Find where the given text appears and provide that cell's center as [X, Y] coordinate. 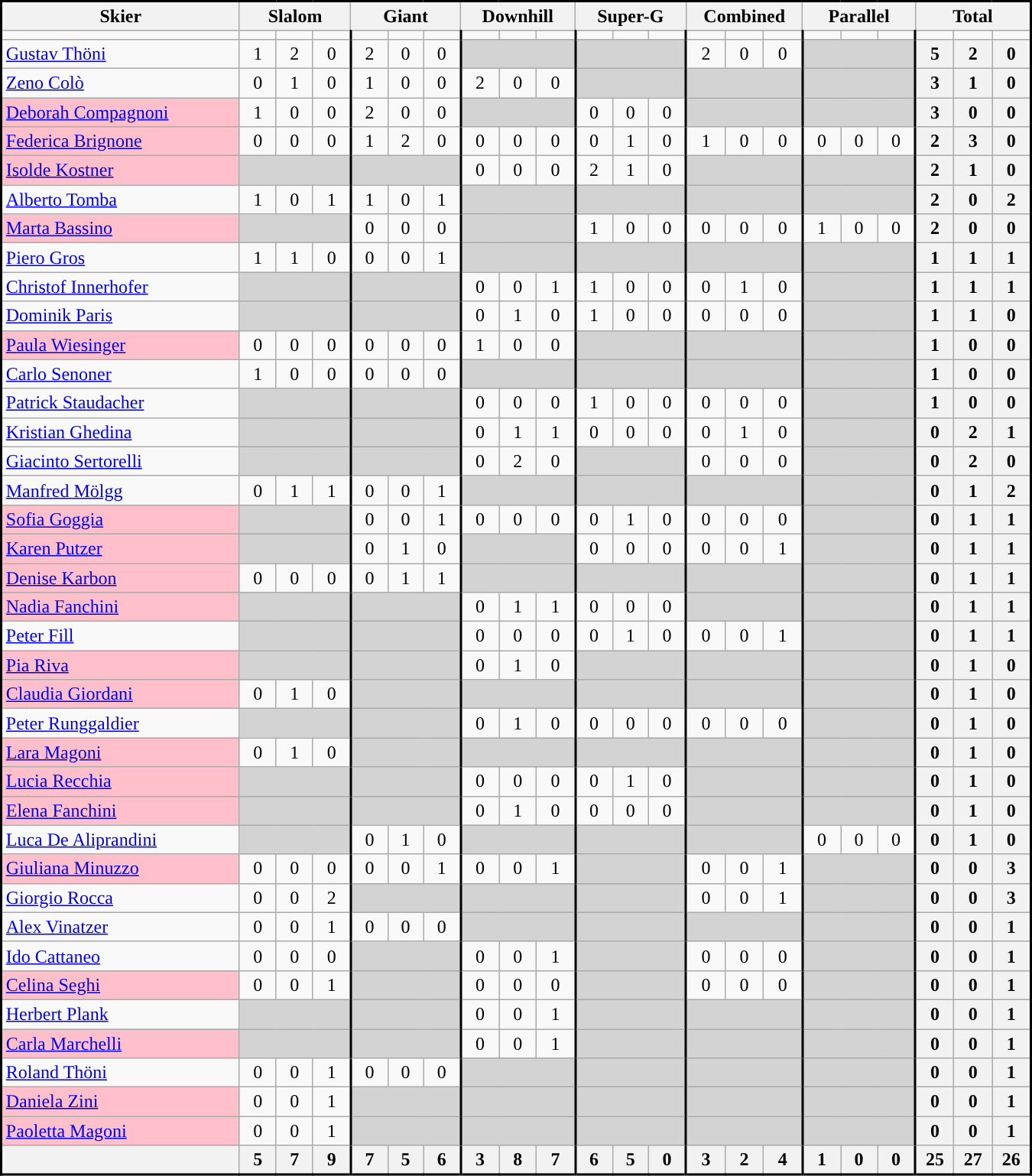
Christof Innerhofer [121, 287]
27 [973, 1161]
Nadia Fanchini [121, 607]
Super-G [630, 17]
26 [1012, 1161]
Lucia Recchia [121, 781]
Carlo Senoner [121, 374]
Peter Fill [121, 636]
Gustav Thöni [121, 54]
Total [972, 17]
Herbert Plank [121, 1014]
Celina Seghi [121, 985]
Claudia Giordani [121, 694]
Giorgio Rocca [121, 898]
Pia Riva [121, 665]
Giacinto Sertorelli [121, 461]
Isolde Kostner [121, 171]
Roland Thöni [121, 1073]
Kristian Ghedina [121, 432]
Downhill [518, 17]
Skier [121, 17]
Alberto Tomba [121, 200]
Patrick Staudacher [121, 403]
Ido Cattaneo [121, 956]
Peter Runggaldier [121, 723]
25 [934, 1161]
9 [332, 1161]
Slalom [295, 17]
Deborah Compagnoni [121, 112]
Zeno Colò [121, 83]
Giuliana Minuzzo [121, 869]
Alex Vinatzer [121, 927]
Parallel [859, 17]
8 [518, 1161]
Paula Wiesinger [121, 345]
Paoletta Magoni [121, 1131]
Dominik Paris [121, 316]
Lara Magoni [121, 752]
Denise Karbon [121, 577]
Marta Bassino [121, 229]
Combined [745, 17]
Piero Gros [121, 258]
4 [783, 1161]
Giant [405, 17]
Luca De Aliprandini [121, 840]
Daniela Zini [121, 1102]
Carla Marchelli [121, 1044]
Manfred Mölgg [121, 490]
Karen Putzer [121, 548]
Federica Brignone [121, 141]
Sofia Goggia [121, 519]
Elena Fanchini [121, 811]
